Locate the cell with the specified text and output its [X, Y] center coordinate. 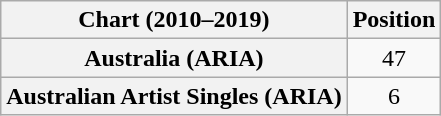
Position [394, 20]
6 [394, 96]
47 [394, 58]
Australian Artist Singles (ARIA) [174, 96]
Chart (2010–2019) [174, 20]
Australia (ARIA) [174, 58]
